Output the (X, Y) coordinate of the center of the cell containing the given text.  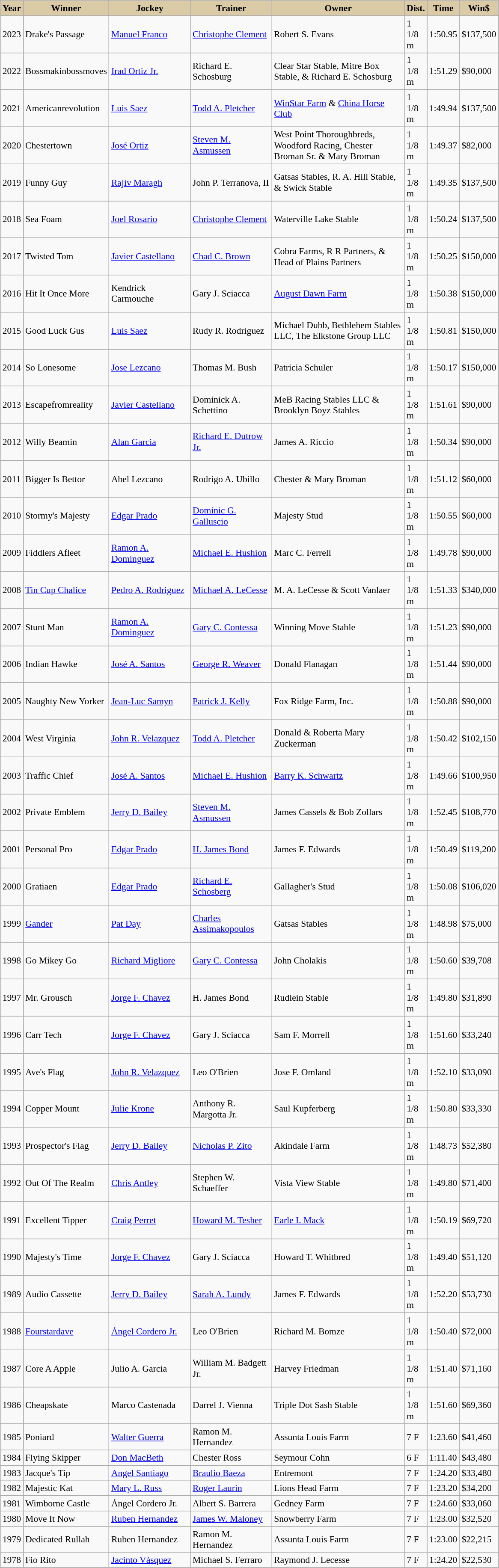
1997 (12, 998)
Albert S. Barrera (231, 1504)
Carr Tech (66, 1035)
Wimborne Castle (66, 1504)
1:50.49 (443, 850)
$33,240 (478, 1035)
Dist. (416, 8)
Richard E. Dutrow Jr. (231, 442)
$71,400 (478, 1183)
Gratiaen (66, 886)
Twisted Tom (66, 257)
Michael A. LeCesse (231, 590)
Copper Mount (66, 1109)
2006 (12, 664)
$108,770 (478, 813)
Rajiv Maragh (150, 182)
Gallagher's Stud (338, 886)
2004 (12, 738)
$34,200 (478, 1488)
Core A Apple (66, 1368)
1988 (12, 1331)
2001 (12, 850)
1:51.23 (443, 627)
$43,480 (478, 1458)
Don MacBeth (150, 1458)
$22,215 (478, 1539)
Walter Guerra (150, 1438)
2018 (12, 220)
Patrick J. Kelly (231, 702)
Go Mikey Go (66, 961)
1:51.44 (443, 664)
Gatsas Stables (338, 924)
Donald & Roberta Mary Zuckerman (338, 738)
1:49.78 (443, 554)
Howard M. Tesher (231, 1220)
José Ortiz (150, 145)
Chestertown (66, 145)
Patricia Schuler (338, 368)
Chris Antley (150, 1183)
1:50.17 (443, 368)
1986 (12, 1406)
Americanrevolution (66, 109)
William M. Badgett Jr. (231, 1368)
1:50.24 (443, 220)
John P. Terranova, II (231, 182)
Jacque's Tip (66, 1473)
2019 (12, 182)
Naughty New Yorker (66, 702)
Charles Assimakopoulos (231, 924)
Richard E. Schosburg (231, 71)
$340,000 (478, 590)
Donald Flanagan (338, 664)
1:51.40 (443, 1368)
Sea Foam (66, 220)
Chad C. Brown (231, 257)
Gatsas Stables, R. A. Hill Stable, & Swick Stable (338, 182)
$69,360 (478, 1406)
Michael Dubb, Bethlehem Stables LLC, The Elkstone Group LLC (338, 331)
Cobra Farms, R R Partners, & Head of Plains Partners (338, 257)
Thomas M. Bush (231, 368)
Move It Now (66, 1519)
1:50.34 (443, 442)
1981 (12, 1504)
2014 (12, 368)
Sam F. Morrell (338, 1035)
John Cholakis (338, 961)
Personal Pro (66, 850)
$53,730 (478, 1295)
Trainer (231, 8)
Jacinto Vásquez (150, 1560)
Rodrigo A. Ubillo (231, 479)
Flying Skipper (66, 1458)
Barry K. Schwartz (338, 775)
1:50.88 (443, 702)
2010 (12, 516)
1:50.95 (443, 34)
Pedro A. Rodriguez (150, 590)
Julie Krone (150, 1109)
Escapefromreality (66, 405)
Lions Head Farm (338, 1488)
1998 (12, 961)
2022 (12, 71)
$102,150 (478, 738)
George R. Weaver (231, 664)
Irad Ortiz Jr. (150, 71)
Winning Move Stable (338, 627)
1983 (12, 1473)
Private Emblem (66, 813)
$51,120 (478, 1257)
Seymour Cohn (338, 1458)
Win$ (478, 8)
Howard T. Whitbred (338, 1257)
Fox Ridge Farm, Inc. (338, 702)
Jockey (150, 8)
1:23.20 (443, 1488)
1:52.10 (443, 1072)
Marc C. Ferrell (338, 554)
Ave's Flag (66, 1072)
Richard E. Schosberg (231, 886)
1990 (12, 1257)
Chester Ross (231, 1458)
Fio Rito (66, 1560)
1:48.73 (443, 1147)
1982 (12, 1488)
Saul Kupferberg (338, 1109)
Prospector's Flag (66, 1147)
Owner (338, 8)
$100,950 (478, 775)
1980 (12, 1519)
1:50.60 (443, 961)
1989 (12, 1295)
Cheapskate (66, 1406)
Manuel Franco (150, 34)
1992 (12, 1183)
Audio Cassette (66, 1295)
Willy Beamin (66, 442)
1:50.42 (443, 738)
Winner (66, 8)
Jean-Luc Samyn (150, 702)
Vista View Stable (338, 1183)
Tin Cup Chalice (66, 590)
1996 (12, 1035)
Gander (66, 924)
Anthony R. Margotta Jr. (231, 1109)
Michael S. Ferraro (231, 1560)
$33,330 (478, 1109)
James A. Riccio (338, 442)
Angel Santiago (150, 1473)
West Virginia (66, 738)
$119,200 (478, 850)
1:50.25 (443, 257)
Good Luck Gus (66, 331)
$69,720 (478, 1220)
Clear Star Stable, Mitre Box Stable, & Richard E. Schosburg (338, 71)
1984 (12, 1458)
Earle I. Mack (338, 1220)
August Dawn Farm (338, 293)
1:24.60 (443, 1504)
$31,890 (478, 998)
Pat Day (150, 924)
2011 (12, 479)
Joel Rosario (150, 220)
Bigger Is Bettor (66, 479)
2013 (12, 405)
Kendrick Carmouche (150, 293)
Dominick A. Schettino (231, 405)
Out Of The Realm (66, 1183)
Dedicated Rullah (66, 1539)
Darrel J. Vienna (231, 1406)
1993 (12, 1147)
1:52.45 (443, 813)
Braulio Baeza (231, 1473)
Hit It Once More (66, 293)
M. A. LeCesse & Scott Vanlaer (338, 590)
$33,060 (478, 1504)
1:23.60 (443, 1438)
1979 (12, 1539)
$71,160 (478, 1368)
Jose Lezcano (150, 368)
Traffic Chief (66, 775)
2023 (12, 34)
Roger Laurin (231, 1488)
2012 (12, 442)
1999 (12, 924)
Year (12, 8)
$22,530 (478, 1560)
1:50.81 (443, 331)
1:50.80 (443, 1109)
Triple Dot Sash Stable (338, 1406)
Gedney Farm (338, 1504)
Nicholas P. Zito (231, 1147)
$52,380 (478, 1147)
Majestic Kat (66, 1488)
So Lonesome (66, 368)
1985 (12, 1438)
MeB Racing Stables LLC & Brooklyn Boyz Stables (338, 405)
Indian Hawke (66, 664)
Alan Garcia (150, 442)
James W. Maloney (231, 1519)
1:51.12 (443, 479)
Chester & Mary Broman (338, 479)
Fourstardave (66, 1331)
1:51.61 (443, 405)
2009 (12, 554)
Snowberry Farm (338, 1519)
$39,708 (478, 961)
Bossmakinbossmoves (66, 71)
Marco Castenada (150, 1406)
Dominic G. Galluscio (231, 516)
2017 (12, 257)
Abel Lezcano (150, 479)
1:49.35 (443, 182)
$106,020 (478, 886)
$33,480 (478, 1473)
Majesty Stud (338, 516)
2015 (12, 331)
Mary L. Russ (150, 1488)
West Point Thoroughbreds, Woodford Racing, Chester Broman Sr. & Mary Broman (338, 145)
WinStar Farm & China Horse Club (338, 109)
2016 (12, 293)
1:50.08 (443, 886)
6 F (416, 1458)
Harvey Friedman (338, 1368)
Funny Guy (66, 182)
Sarah A. Lundy (231, 1295)
Rudy R. Rodriguez (231, 331)
Poniard (66, 1438)
1991 (12, 1220)
Mr. Grousch (66, 998)
$33,090 (478, 1072)
1:49.40 (443, 1257)
1:50.55 (443, 516)
1994 (12, 1109)
Robert S. Evans (338, 34)
2002 (12, 813)
1:49.94 (443, 109)
Stormy's Majesty (66, 516)
1995 (12, 1072)
Drake's Passage (66, 34)
1987 (12, 1368)
1:52.20 (443, 1295)
2003 (12, 775)
Rudlein Stable (338, 998)
Time (443, 8)
Stunt Man (66, 627)
Raymond J. Lecesse (338, 1560)
Richard Migliore (150, 961)
1:50.19 (443, 1220)
Excellent Tipper (66, 1220)
1:51.29 (443, 71)
1978 (12, 1560)
James Cassels & Bob Zollars (338, 813)
1:49.37 (443, 145)
2000 (12, 886)
2020 (12, 145)
2021 (12, 109)
1:11.40 (443, 1458)
$75,000 (478, 924)
$82,000 (478, 145)
Akindale Farm (338, 1147)
$72,000 (478, 1331)
1:51.33 (443, 590)
Fiddlers Afleet (66, 554)
1:50.38 (443, 293)
Richard M. Bomze (338, 1331)
2005 (12, 702)
Waterville Lake Stable (338, 220)
1:48.98 (443, 924)
2008 (12, 590)
Entremont (338, 1473)
Majesty's Time (66, 1257)
$41,460 (478, 1438)
$32,520 (478, 1519)
Stephen W. Schaeffer (231, 1183)
Julio A. Garcia (150, 1368)
1:49.66 (443, 775)
1:50.40 (443, 1331)
2007 (12, 627)
Craig Perret (150, 1220)
Jose F. Omland (338, 1072)
